Locate the cell with the specified text and output its [x, y] center coordinate. 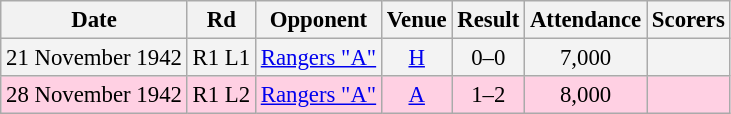
R1 L1 [221, 58]
8,000 [586, 95]
1–2 [488, 95]
H [416, 58]
R1 L2 [221, 95]
0–0 [488, 58]
7,000 [586, 58]
Opponent [318, 20]
Result [488, 20]
Rd [221, 20]
21 November 1942 [94, 58]
Scorers [689, 20]
Date [94, 20]
A [416, 95]
Venue [416, 20]
28 November 1942 [94, 95]
Attendance [586, 20]
